Search for the cell housing the specified text and yield its [X, Y] center coordinate. 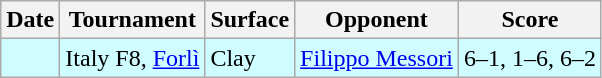
Italy F8, Forlì [132, 58]
Score [530, 20]
Surface [250, 20]
Tournament [132, 20]
Filippo Messori [377, 58]
6–1, 1–6, 6–2 [530, 58]
Opponent [377, 20]
Date [30, 20]
Clay [250, 58]
